For the text-containing cell, return its midpoint in (x, y) coordinate format. 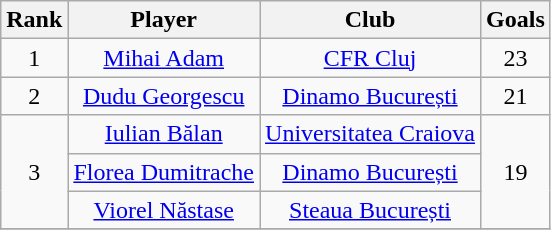
Club (370, 20)
Player (164, 20)
1 (34, 58)
2 (34, 96)
Florea Dumitrache (164, 172)
Rank (34, 20)
3 (34, 172)
21 (516, 96)
CFR Cluj (370, 58)
19 (516, 172)
Steaua București (370, 210)
Viorel Năstase (164, 210)
Mihai Adam (164, 58)
Universitatea Craiova (370, 134)
Dudu Georgescu (164, 96)
23 (516, 58)
Iulian Bălan (164, 134)
Goals (516, 20)
